Pinpoint the cell where the given text exists, returning its [x, y] midpoint coordinate. 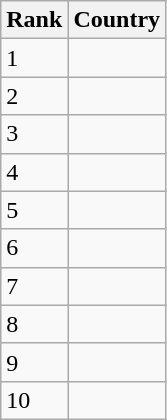
10 [34, 400]
Rank [34, 20]
9 [34, 362]
1 [34, 58]
8 [34, 324]
7 [34, 286]
6 [34, 248]
3 [34, 134]
4 [34, 172]
5 [34, 210]
Country [117, 20]
2 [34, 96]
